Search for the cell housing the specified text and yield its (x, y) center coordinate. 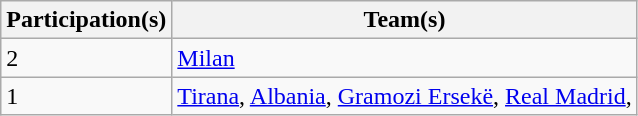
1 (86, 96)
Tirana, Albania, Gramozi Ersekë, Real Madrid, (404, 96)
Team(s) (404, 20)
Milan (404, 58)
2 (86, 58)
Participation(s) (86, 20)
